Pinpoint the cell where the given text exists, returning its (x, y) midpoint coordinate. 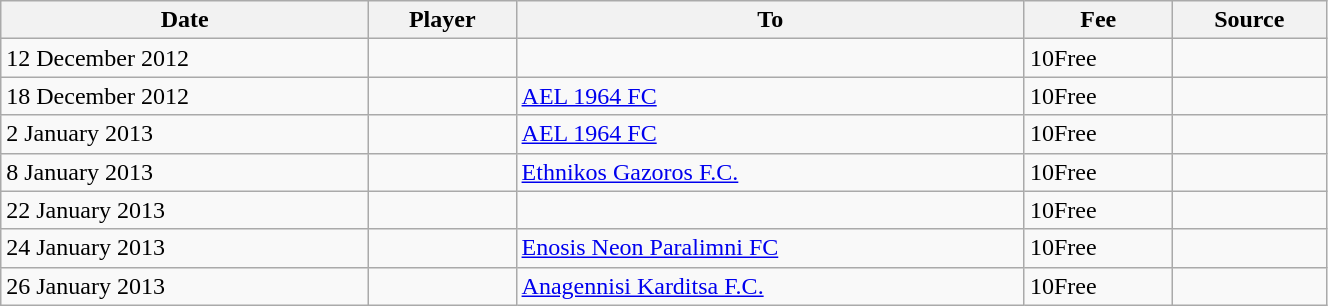
24 January 2013 (185, 248)
Anagennisi Karditsa F.C. (770, 286)
2 January 2013 (185, 134)
Date (185, 20)
8 January 2013 (185, 172)
18 December 2012 (185, 96)
12 December 2012 (185, 58)
Ethnikos Gazoros F.C. (770, 172)
22 January 2013 (185, 210)
To (770, 20)
Fee (1098, 20)
Player (443, 20)
Source (1249, 20)
26 January 2013 (185, 286)
Enosis Neon Paralimni FC (770, 248)
